For the text-containing cell, return its midpoint in [x, y] coordinate format. 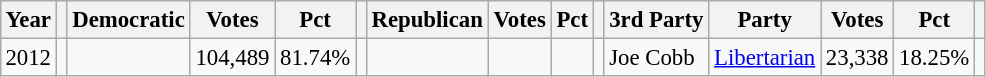
104,489 [232, 57]
2012 [28, 57]
3rd Party [656, 20]
Year [28, 20]
81.74% [316, 57]
Party [765, 20]
Joe Cobb [656, 57]
Republican [427, 20]
Libertarian [765, 57]
Democratic [128, 20]
23,338 [858, 57]
18.25% [934, 57]
